Output the (x, y) coordinate of the center of the cell containing the given text.  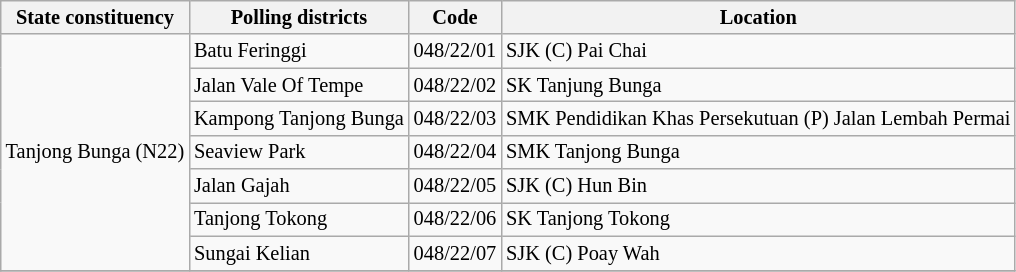
Batu Feringgi (299, 51)
048/22/03 (455, 118)
Jalan Gajah (299, 186)
State constituency (95, 17)
Sungai Kelian (299, 253)
Tanjong Bunga (N22) (95, 152)
048/22/07 (455, 253)
048/22/05 (455, 186)
048/22/04 (455, 152)
SJK (C) Hun Bin (758, 186)
SJK (C) Poay Wah (758, 253)
SK Tanjong Tokong (758, 219)
SMK Tanjong Bunga (758, 152)
Tanjong Tokong (299, 219)
Seaview Park (299, 152)
Location (758, 17)
Polling districts (299, 17)
048/22/02 (455, 85)
SK Tanjung Bunga (758, 85)
Kampong Tanjong Bunga (299, 118)
SJK (C) Pai Chai (758, 51)
SMK Pendidikan Khas Persekutuan (P) Jalan Lembah Permai (758, 118)
Jalan Vale Of Tempe (299, 85)
Code (455, 17)
048/22/01 (455, 51)
048/22/06 (455, 219)
